Provide the (X, Y) coordinate of the cell's center where the given text is located.  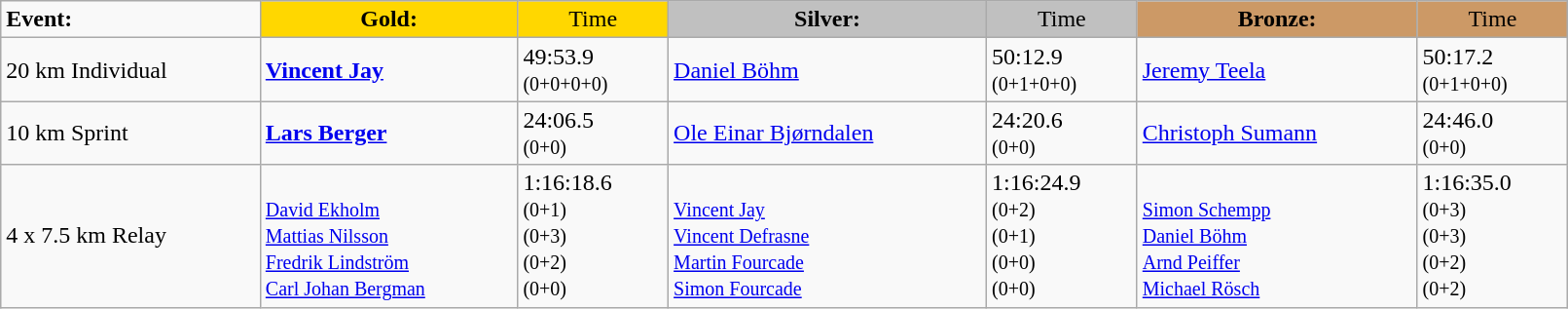
49:53.9(0+0+0+0) (594, 70)
24:06.5(0+0) (594, 133)
1:16:18.6(0+1)(0+3)(0+2)(0+0) (594, 236)
Vincent Jay (389, 70)
Lars Berger (389, 133)
Vincent JayVincent DefrasneMartin FourcadeSimon Fourcade (827, 236)
Event: (130, 19)
20 km Individual (130, 70)
50:17.2(0+1+0+0) (1493, 70)
Christoph Sumann (1277, 133)
Gold: (389, 19)
Jeremy Teela (1277, 70)
1:16:24.9(0+2)(0+1)(0+0)(0+0) (1063, 236)
24:46.0(0+0) (1493, 133)
Silver: (827, 19)
David EkholmMattias NilssonFredrik LindströmCarl Johan Bergman (389, 236)
Daniel Böhm (827, 70)
50:12.9(0+1+0+0) (1063, 70)
Bronze: (1277, 19)
10 km Sprint (130, 133)
4 x 7.5 km Relay (130, 236)
1:16:35.0(0+3)(0+3)(0+2)(0+2) (1493, 236)
24:20.6(0+0) (1063, 133)
Simon SchemppDaniel BöhmArnd PeifferMichael Rösch (1277, 236)
Ole Einar Bjørndalen (827, 133)
